Search for the cell housing the specified text and yield its (x, y) center coordinate. 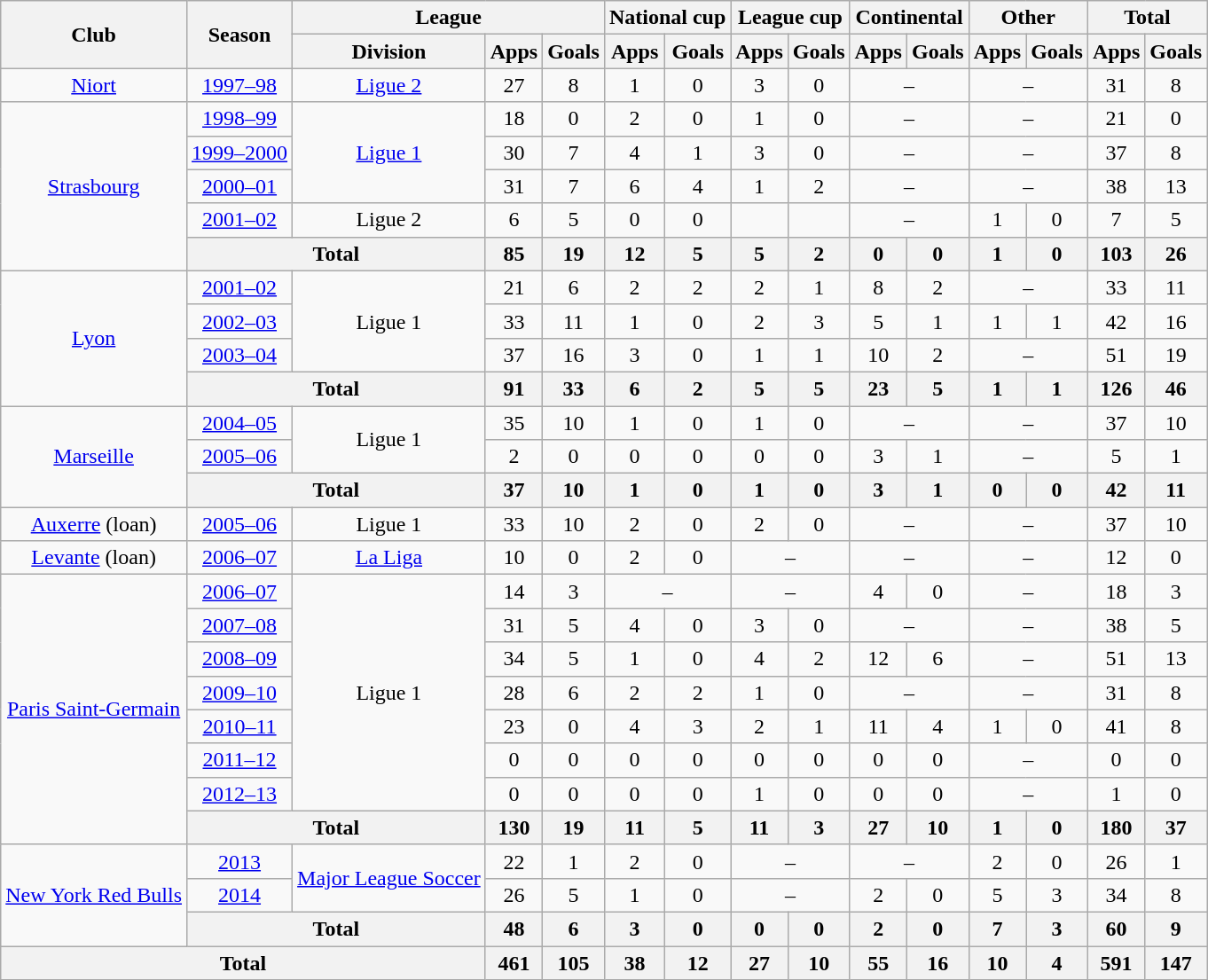
103 (1116, 254)
2000–01 (239, 186)
1998–99 (239, 119)
48 (514, 929)
2008–09 (239, 659)
35 (514, 423)
La Liga (389, 558)
180 (1116, 827)
Club (94, 35)
147 (1176, 962)
National cup (667, 18)
85 (514, 254)
Lyon (94, 338)
New York Red Bulls (94, 895)
2003–04 (239, 355)
2004–05 (239, 423)
1999–2000 (239, 153)
Strasbourg (94, 186)
9 (1176, 929)
Other (1028, 18)
2013 (239, 861)
105 (574, 962)
28 (514, 693)
2010–11 (239, 726)
2014 (239, 895)
Season (239, 35)
126 (1116, 388)
Continental (909, 18)
55 (878, 962)
Auxerre (loan) (94, 524)
41 (1116, 726)
91 (514, 388)
30 (514, 153)
2012–13 (239, 794)
1997–98 (239, 85)
Paris Saint-Germain (94, 710)
2002–03 (239, 321)
22 (514, 861)
2011–12 (239, 760)
461 (514, 962)
Major League Soccer (389, 878)
Division (389, 51)
League cup (790, 18)
130 (514, 827)
Levante (loan) (94, 558)
League (449, 18)
14 (514, 592)
591 (1116, 962)
2007–08 (239, 625)
Niort (94, 85)
46 (1176, 388)
60 (1116, 929)
Marseille (94, 457)
2009–10 (239, 693)
